Output the [X, Y] coordinate of the center of the cell containing the given text.  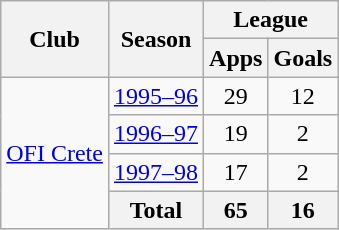
12 [303, 96]
Season [156, 39]
League [271, 20]
1995–96 [156, 96]
65 [236, 210]
Goals [303, 58]
19 [236, 134]
1996–97 [156, 134]
16 [303, 210]
17 [236, 172]
OFI Crete [55, 153]
1997–98 [156, 172]
Total [156, 210]
Apps [236, 58]
Club [55, 39]
29 [236, 96]
